Search for the cell housing the specified text and yield its [x, y] center coordinate. 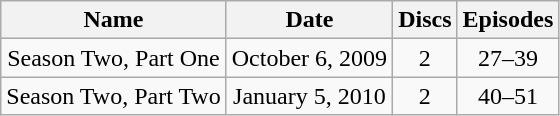
January 5, 2010 [309, 96]
Season Two, Part Two [114, 96]
October 6, 2009 [309, 58]
Episodes [508, 20]
40–51 [508, 96]
Name [114, 20]
27–39 [508, 58]
Discs [425, 20]
Season Two, Part One [114, 58]
Date [309, 20]
